From the cell containing the given text, extract its center point as (X, Y) coordinate. 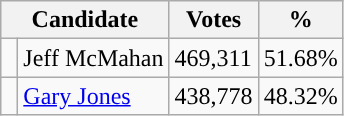
Votes (214, 20)
% (300, 20)
Jeff McMahan (94, 58)
51.68% (300, 58)
438,778 (214, 96)
48.32% (300, 96)
Gary Jones (94, 96)
469,311 (214, 58)
Candidate (85, 20)
